Search for the cell housing the specified text and yield its [x, y] center coordinate. 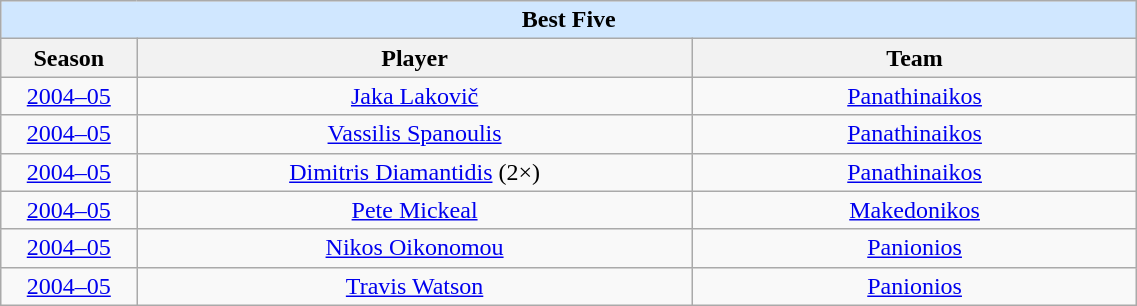
Season [69, 58]
Pete Mickeal [415, 210]
Makedonikos [914, 210]
Travis Watson [415, 286]
Player [415, 58]
Nikos Oikonomou [415, 248]
Jaka Lakovič [415, 96]
Vassilis Spanoulis [415, 134]
Best Five [569, 20]
Dimitris Diamantidis (2×) [415, 172]
Team [914, 58]
